Return [x, y] of the center of cell containing provided text 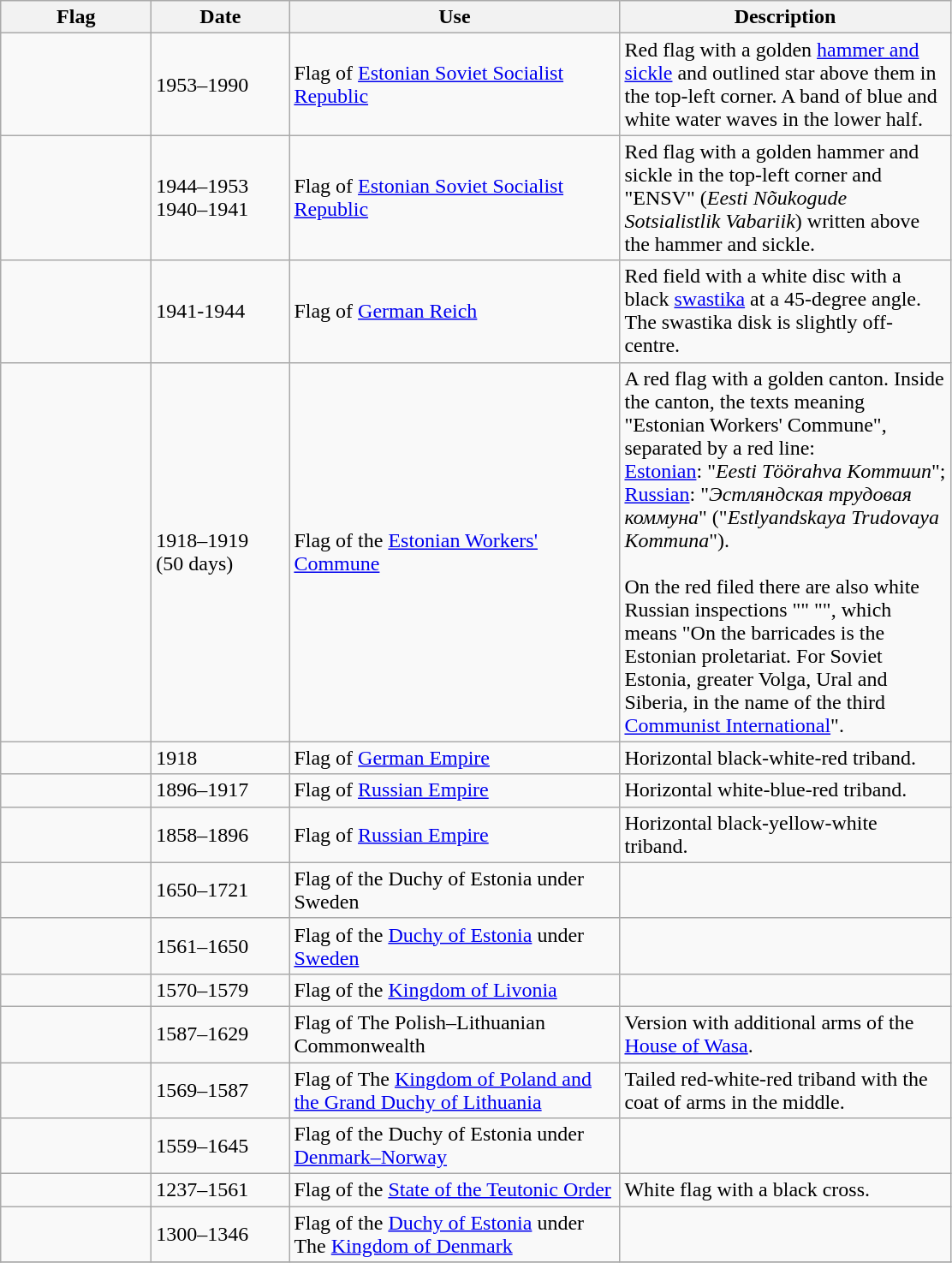
Flag of the Duchy of Estonia under The Kingdom of Denmark [455, 1235]
Description [785, 17]
Flag of German Empire [455, 758]
Flag of German Reich [455, 312]
Flag of The Polish–Lithuanian Commonwealth [455, 1034]
1570–1579 [221, 990]
1918–1919(50 days) [221, 551]
Flag of the Kingdom of Livonia [455, 990]
1569–1587 [221, 1089]
Horizontal black-white-red triband. [785, 758]
Red flag with a golden hammer and sickle and outlined star above them in the top-left corner. A band of blue and white water waves in the lower half. [785, 84]
1237–1561 [221, 1190]
1896–1917 [221, 790]
Flag of the Estonian Workers' Commune [455, 551]
1918 [221, 758]
Horizontal white-blue-red triband. [785, 790]
Horizontal black-yellow-white triband. [785, 834]
1561–1650 [221, 945]
Use [455, 17]
Flag of the State of the Teutonic Order [455, 1190]
Flag of The Kingdom of Poland and the Grand Duchy of Lithuania [455, 1089]
1953–1990 [221, 84]
Tailed red-white-red triband with the coat of arms in the middle. [785, 1089]
1941-1944 [221, 312]
1587–1629 [221, 1034]
Flag of the Duchy of Estonia under Denmark–Norway [455, 1146]
Red field with a white disc with a black swastika at a 45-degree angle. The swastika disk is slightly off-centre. [785, 312]
Flag [76, 17]
1300–1346 [221, 1235]
White flag with a black cross. [785, 1190]
1650–1721 [221, 891]
1858–1896 [221, 834]
Version with additional arms of the House of Wasa. [785, 1034]
1559–1645 [221, 1146]
1944–19531940–1941 [221, 198]
Date [221, 17]
